Provide the [X, Y] coordinate of the cell's center where the given text is located.  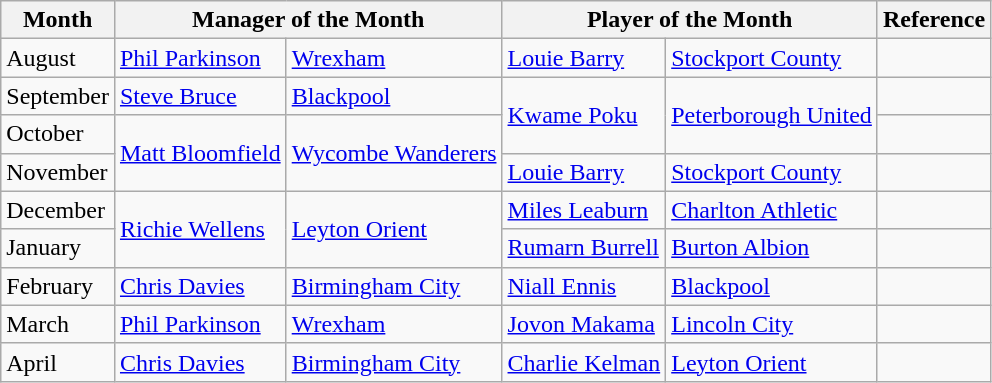
December [58, 210]
Manager of the Month [308, 20]
Month [58, 20]
January [58, 248]
Rumarn Burrell [584, 248]
Reference [934, 20]
Matt Bloomfield [200, 153]
October [58, 134]
August [58, 58]
Wycombe Wanderers [394, 153]
February [58, 286]
Steve Bruce [200, 96]
Peterborough United [772, 115]
Lincoln City [772, 324]
Kwame Poku [584, 115]
Charlton Athletic [772, 210]
Charlie Kelman [584, 362]
March [58, 324]
November [58, 172]
Burton Albion [772, 248]
Player of the Month [690, 20]
Richie Wellens [200, 229]
Miles Leaburn [584, 210]
Niall Ennis [584, 286]
April [58, 362]
Jovon Makama [584, 324]
September [58, 96]
